Capture the cell that displays the provided text and extract its (x, y) central coordinate. 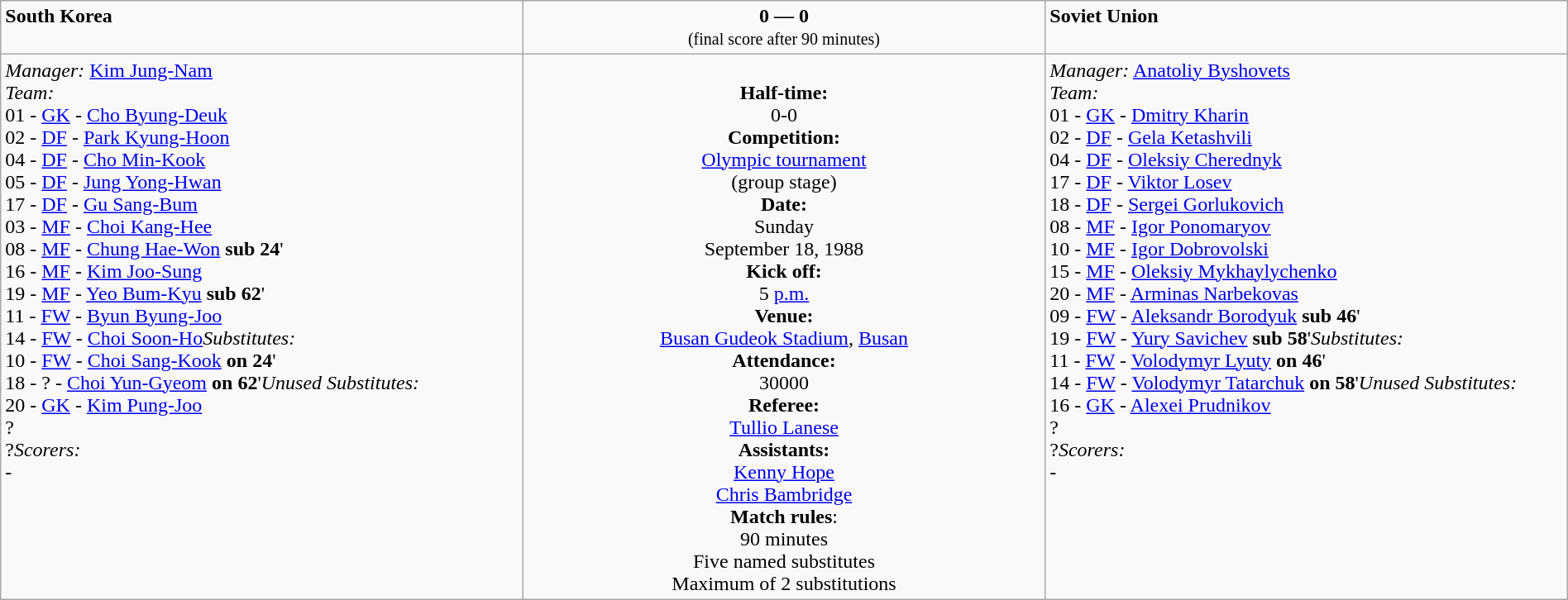
South Korea (262, 28)
0 — 0(final score after 90 minutes) (784, 28)
Soviet Union (1307, 28)
